Pinpoint the cell where the given text exists, returning its (x, y) midpoint coordinate. 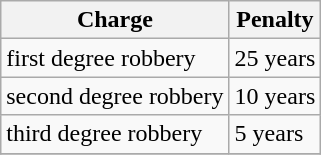
first degree robbery (115, 58)
Charge (115, 20)
third degree robbery (115, 134)
second degree robbery (115, 96)
25 years (275, 58)
10 years (275, 96)
5 years (275, 134)
Penalty (275, 20)
